Return (X, Y) of the center of cell containing provided text 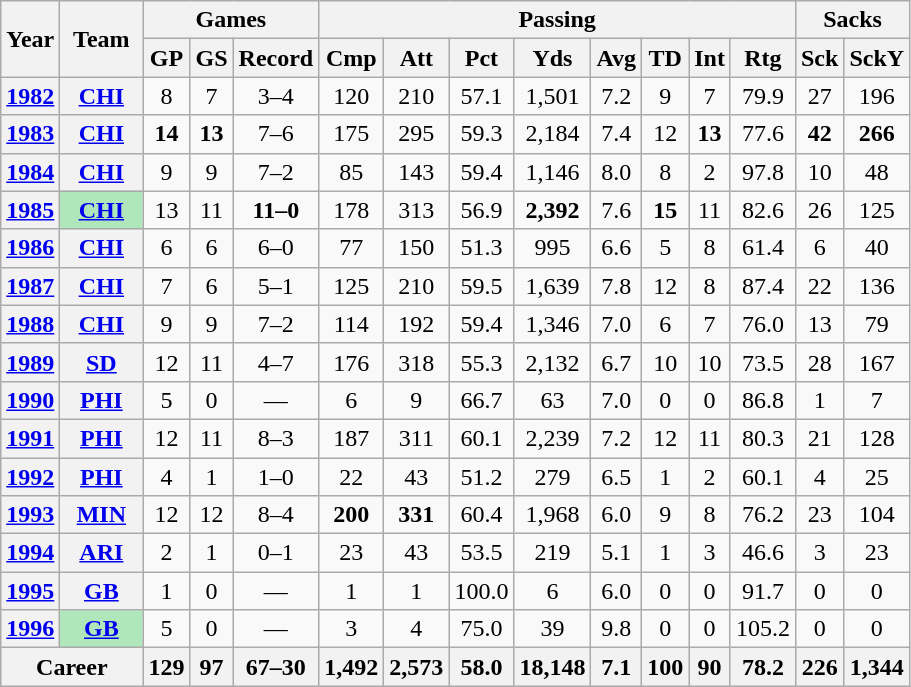
1,639 (552, 286)
104 (877, 515)
150 (416, 248)
266 (877, 134)
82.6 (762, 210)
57.1 (482, 96)
51.2 (482, 477)
2,239 (552, 438)
GP (166, 58)
1991 (30, 438)
1986 (30, 248)
Year (30, 39)
TD (666, 58)
196 (877, 96)
Sck (819, 58)
ARI (102, 553)
59.5 (482, 286)
Games (231, 20)
176 (352, 362)
87.4 (762, 286)
9.8 (616, 629)
MIN (102, 515)
56.9 (482, 210)
61.4 (762, 248)
6.7 (616, 362)
1984 (30, 172)
Career (72, 667)
1994 (30, 553)
Passing (558, 20)
6.6 (616, 248)
90 (710, 667)
1,344 (877, 667)
39 (552, 629)
226 (819, 667)
136 (877, 286)
48 (877, 172)
63 (552, 400)
75.0 (482, 629)
1995 (30, 591)
Sacks (852, 20)
995 (552, 248)
59.3 (482, 134)
6–0 (276, 248)
Rtg (762, 58)
Cmp (352, 58)
73.5 (762, 362)
1987 (30, 286)
15 (666, 210)
51.3 (482, 248)
5–1 (276, 286)
1985 (30, 210)
53.5 (482, 553)
2,573 (416, 667)
8.0 (616, 172)
SD (102, 362)
28 (819, 362)
77 (352, 248)
79.9 (762, 96)
219 (552, 553)
114 (352, 324)
1992 (30, 477)
GS (212, 58)
79 (877, 324)
8–4 (276, 515)
42 (819, 134)
7.6 (616, 210)
85 (352, 172)
187 (352, 438)
26 (819, 210)
58.0 (482, 667)
3–4 (276, 96)
76.0 (762, 324)
2,392 (552, 210)
97 (212, 667)
77.6 (762, 134)
76.2 (762, 515)
Record (276, 58)
40 (877, 248)
91.7 (762, 591)
1982 (30, 96)
105.2 (762, 629)
1,146 (552, 172)
Team (102, 39)
1989 (30, 362)
7.4 (616, 134)
7.8 (616, 286)
200 (352, 515)
178 (352, 210)
27 (819, 96)
Att (416, 58)
129 (166, 667)
66.7 (482, 400)
167 (877, 362)
318 (416, 362)
80.3 (762, 438)
SckY (877, 58)
175 (352, 134)
1993 (30, 515)
55.3 (482, 362)
311 (416, 438)
100.0 (482, 591)
14 (166, 134)
7.1 (616, 667)
1,346 (552, 324)
1996 (30, 629)
0–1 (276, 553)
1,492 (352, 667)
86.8 (762, 400)
Avg (616, 58)
1983 (30, 134)
279 (552, 477)
46.6 (762, 553)
67–30 (276, 667)
1–0 (276, 477)
128 (877, 438)
6.5 (616, 477)
7–6 (276, 134)
25 (877, 477)
192 (416, 324)
5.1 (616, 553)
21 (819, 438)
4–7 (276, 362)
1990 (30, 400)
1,968 (552, 515)
8–3 (276, 438)
Yds (552, 58)
2,132 (552, 362)
Pct (482, 58)
331 (416, 515)
Int (710, 58)
143 (416, 172)
11–0 (276, 210)
18,148 (552, 667)
1,501 (552, 96)
78.2 (762, 667)
97.8 (762, 172)
295 (416, 134)
100 (666, 667)
313 (416, 210)
2,184 (552, 134)
120 (352, 96)
60.4 (482, 515)
1988 (30, 324)
